Output the (X, Y) coordinate of the center of the cell containing the given text.  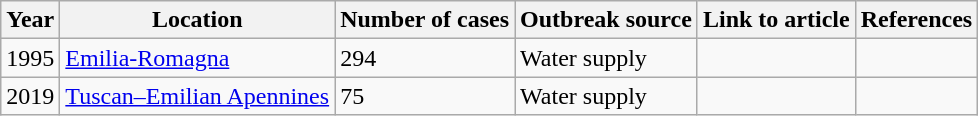
Number of cases (425, 20)
2019 (30, 96)
References (916, 20)
Outbreak source (606, 20)
294 (425, 58)
Link to article (776, 20)
Location (198, 20)
Tuscan–Emilian Apennines (198, 96)
Emilia-Romagna (198, 58)
1995 (30, 58)
75 (425, 96)
Year (30, 20)
